Determine the [X, Y] coordinate at the center of the cell enclosing the given text.  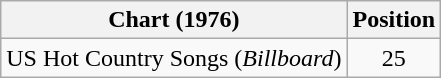
Chart (1976) [174, 20]
US Hot Country Songs (Billboard) [174, 58]
25 [394, 58]
Position [394, 20]
